Return the (X, Y) coordinate for the center point of the cell that contains the specified text.  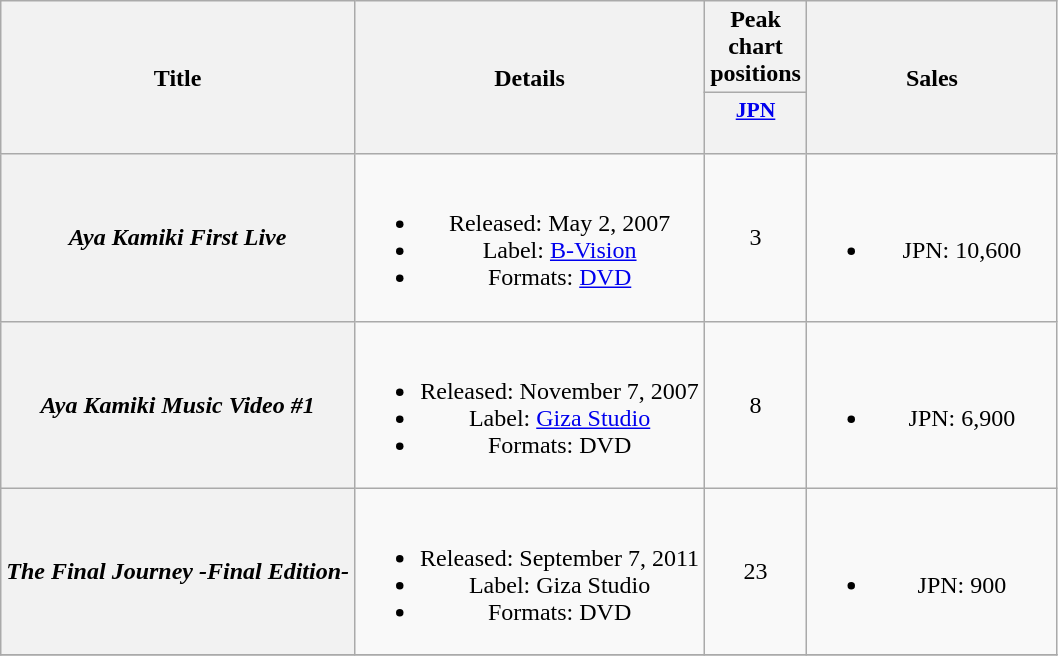
JPN: 10,600 (932, 238)
The Final Journey -Final Edition- (178, 572)
Aya Kamiki Music Video #1 (178, 404)
Title (178, 78)
Released: September 7, 2011Label: Giza StudioFormats: DVD (530, 572)
Sales (932, 78)
23 (756, 572)
3 (756, 238)
Released: November 7, 2007Label: Giza StudioFormats: DVD (530, 404)
Released: May 2, 2007Label: B-VisionFormats: DVD (530, 238)
JPN: 900 (932, 572)
Peak chart positions (756, 47)
Aya Kamiki First Live (178, 238)
JPN (756, 124)
Details (530, 78)
JPN: 6,900 (932, 404)
8 (756, 404)
